For the text-containing cell, return its midpoint in [x, y] coordinate format. 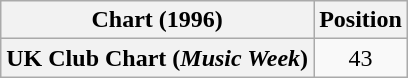
Chart (1996) [158, 20]
UK Club Chart (Music Week) [158, 58]
43 [361, 58]
Position [361, 20]
